Extract the (X, Y) coordinate from the center of the cell holding the provided text.  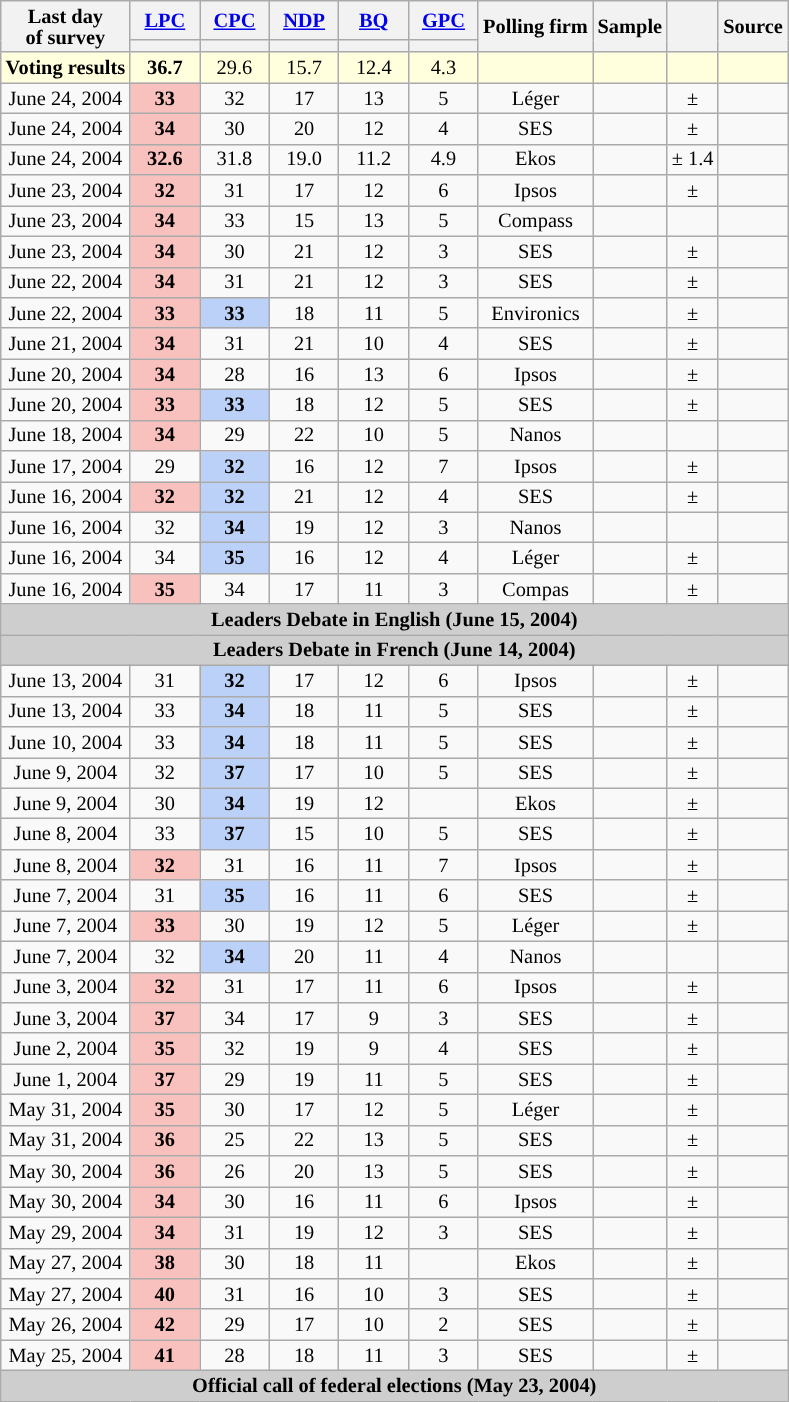
2 (444, 1324)
12.4 (374, 68)
June 18, 2004 (66, 436)
LPC (165, 20)
Polling firm (535, 26)
Leaders Debate in English (June 15, 2004) (394, 620)
June 17, 2004 (66, 466)
May 29, 2004 (66, 1232)
Environics (535, 312)
29.6 (235, 68)
± 1.4 (692, 160)
36.7 (165, 68)
4.3 (444, 68)
Voting results (66, 68)
40 (165, 1294)
38 (165, 1264)
Official call of federal elections (May 23, 2004) (394, 1386)
CPC (235, 20)
May 25, 2004 (66, 1356)
25 (235, 1140)
42 (165, 1324)
May 26, 2004 (66, 1324)
BQ (374, 20)
15.7 (304, 68)
Compas (535, 588)
11.2 (374, 160)
NDP (304, 20)
31.8 (235, 160)
32.6 (165, 160)
Compass (535, 220)
GPC (444, 20)
Last day of survey (66, 26)
4.9 (444, 160)
June 1, 2004 (66, 1080)
Sample (630, 26)
June 10, 2004 (66, 742)
19.0 (304, 160)
Source (752, 26)
June 21, 2004 (66, 344)
June 2, 2004 (66, 1048)
Leaders Debate in French (June 14, 2004) (394, 650)
26 (235, 1172)
41 (165, 1356)
